Search for the cell housing the specified text and yield its [x, y] center coordinate. 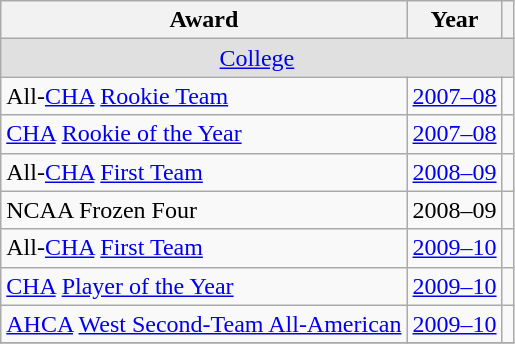
CHA Player of the Year [204, 286]
NCAA Frozen Four [204, 210]
All-CHA Rookie Team [204, 96]
AHCA West Second-Team All-American [204, 324]
CHA Rookie of the Year [204, 134]
College [257, 58]
Year [454, 20]
Award [204, 20]
